Scan for the cell matching the given text and deliver its (X, Y) coordinate at center. 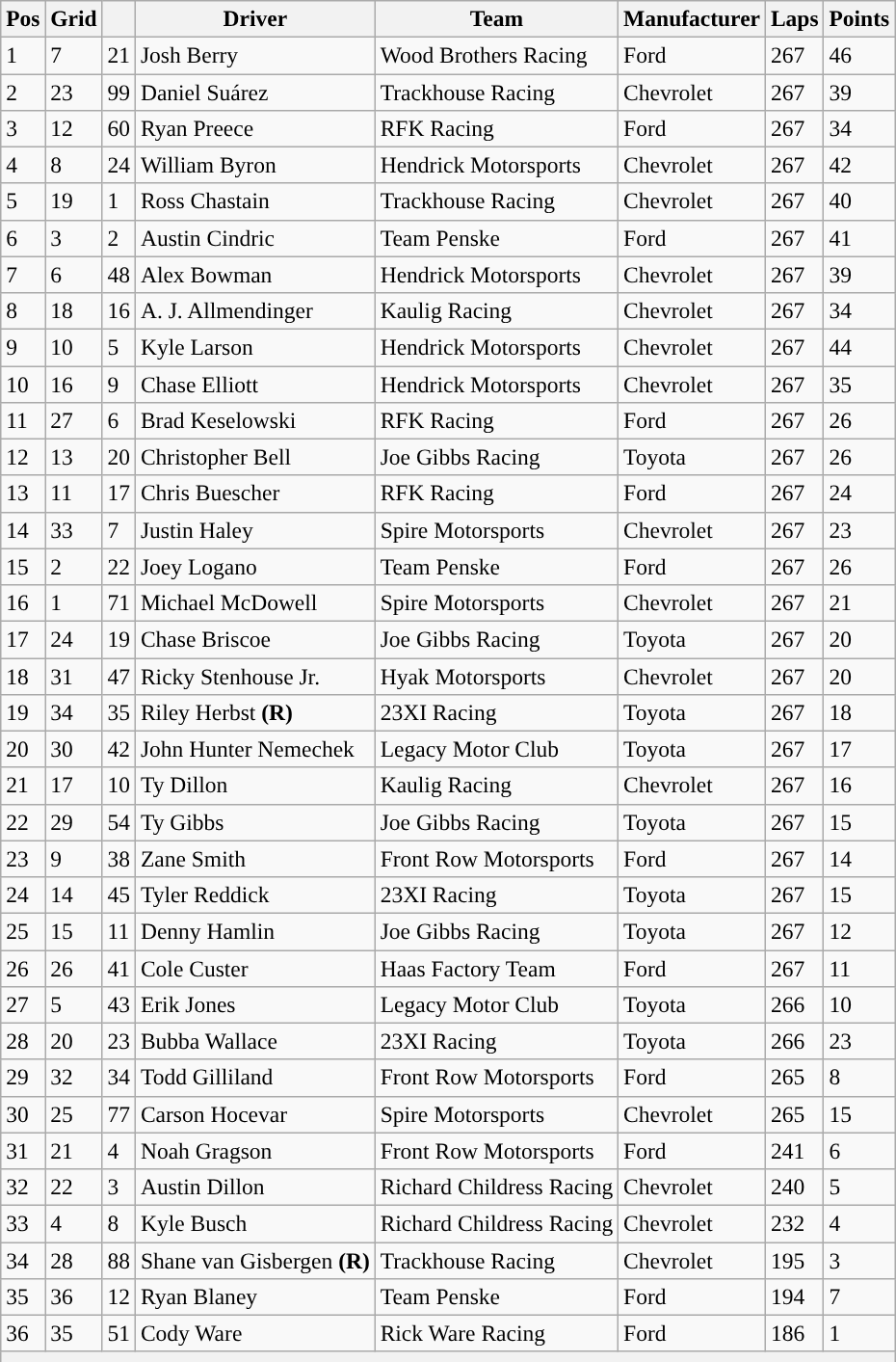
232 (794, 1223)
Ricky Stenhouse Jr. (254, 676)
Ty Dillon (254, 786)
194 (794, 1296)
Wood Brothers Racing (496, 55)
Ross Chastain (254, 201)
99 (119, 92)
46 (859, 55)
A. J. Allmendinger (254, 310)
Christopher Bell (254, 457)
240 (794, 1187)
Brad Keselowski (254, 420)
Kyle Larson (254, 347)
Josh Berry (254, 55)
John Hunter Nemechek (254, 749)
71 (119, 602)
Driver (254, 18)
51 (119, 1333)
Daniel Suárez (254, 92)
Denny Hamlin (254, 931)
Carson Hocevar (254, 1114)
Rick Ware Racing (496, 1333)
Hyak Motorsports (496, 676)
Laps (794, 18)
Haas Factory Team (496, 968)
Alex Bowman (254, 275)
Justin Haley (254, 530)
Tyler Reddick (254, 895)
Erik Jones (254, 1004)
60 (119, 128)
Shane van Gisbergen (R) (254, 1260)
Riley Herbst (R) (254, 712)
Pos (23, 18)
Cody Ware (254, 1333)
77 (119, 1114)
Grid (73, 18)
Kyle Busch (254, 1223)
Todd Gilliland (254, 1078)
Points (859, 18)
Joey Logano (254, 567)
45 (119, 895)
47 (119, 676)
241 (794, 1151)
Chase Elliott (254, 384)
48 (119, 275)
54 (119, 822)
Noah Gragson (254, 1151)
195 (794, 1260)
Ryan Preece (254, 128)
Chris Buescher (254, 494)
Michael McDowell (254, 602)
Team (496, 18)
Chase Briscoe (254, 639)
Ryan Blaney (254, 1296)
Zane Smith (254, 859)
Ty Gibbs (254, 822)
Austin Dillon (254, 1187)
43 (119, 1004)
38 (119, 859)
Cole Custer (254, 968)
88 (119, 1260)
40 (859, 201)
Austin Cindric (254, 238)
William Byron (254, 165)
44 (859, 347)
Bubba Wallace (254, 1041)
Manufacturer (692, 18)
186 (794, 1333)
